Output the (x, y) coordinate of the center of the cell containing the given text.  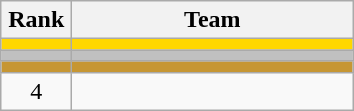
4 (36, 91)
Rank (36, 20)
Team (212, 20)
